Pinpoint the cell where the given text exists, returning its (x, y) midpoint coordinate. 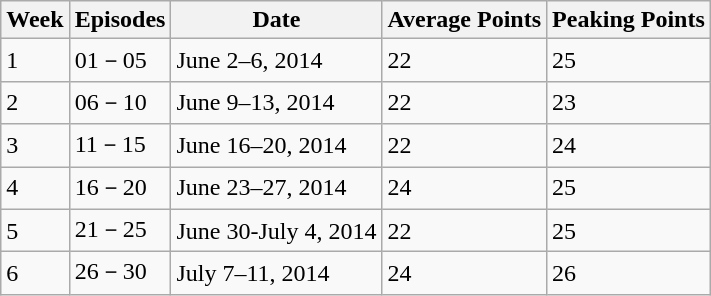
1 (35, 60)
Peaking Points (629, 20)
June 16–20, 2014 (276, 146)
4 (35, 188)
June 30-July 4, 2014 (276, 230)
21－25 (120, 230)
Date (276, 20)
Average Points (464, 20)
June 2–6, 2014 (276, 60)
16－20 (120, 188)
3 (35, 146)
June 23–27, 2014 (276, 188)
June 9–13, 2014 (276, 102)
26 (629, 274)
5 (35, 230)
01－05 (120, 60)
23 (629, 102)
06－10 (120, 102)
26－30 (120, 274)
Episodes (120, 20)
July 7–11, 2014 (276, 274)
Week (35, 20)
11－15 (120, 146)
6 (35, 274)
2 (35, 102)
